Extract the (x, y) coordinate from the center of the cell holding the provided text.  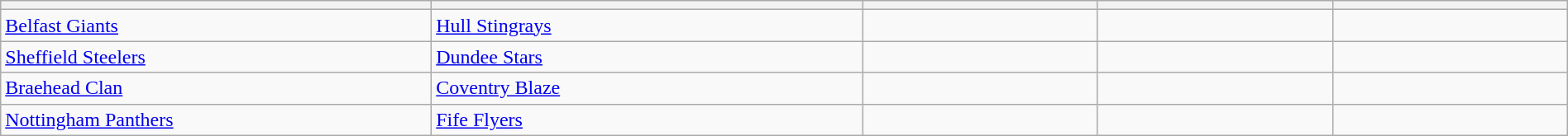
Fife Flyers (647, 120)
Sheffield Steelers (217, 57)
Hull Stingrays (647, 26)
Belfast Giants (217, 26)
Coventry Blaze (647, 88)
Braehead Clan (217, 88)
Nottingham Panthers (217, 120)
Dundee Stars (647, 57)
